Extract the (X, Y) coordinate from the center of the cell holding the provided text.  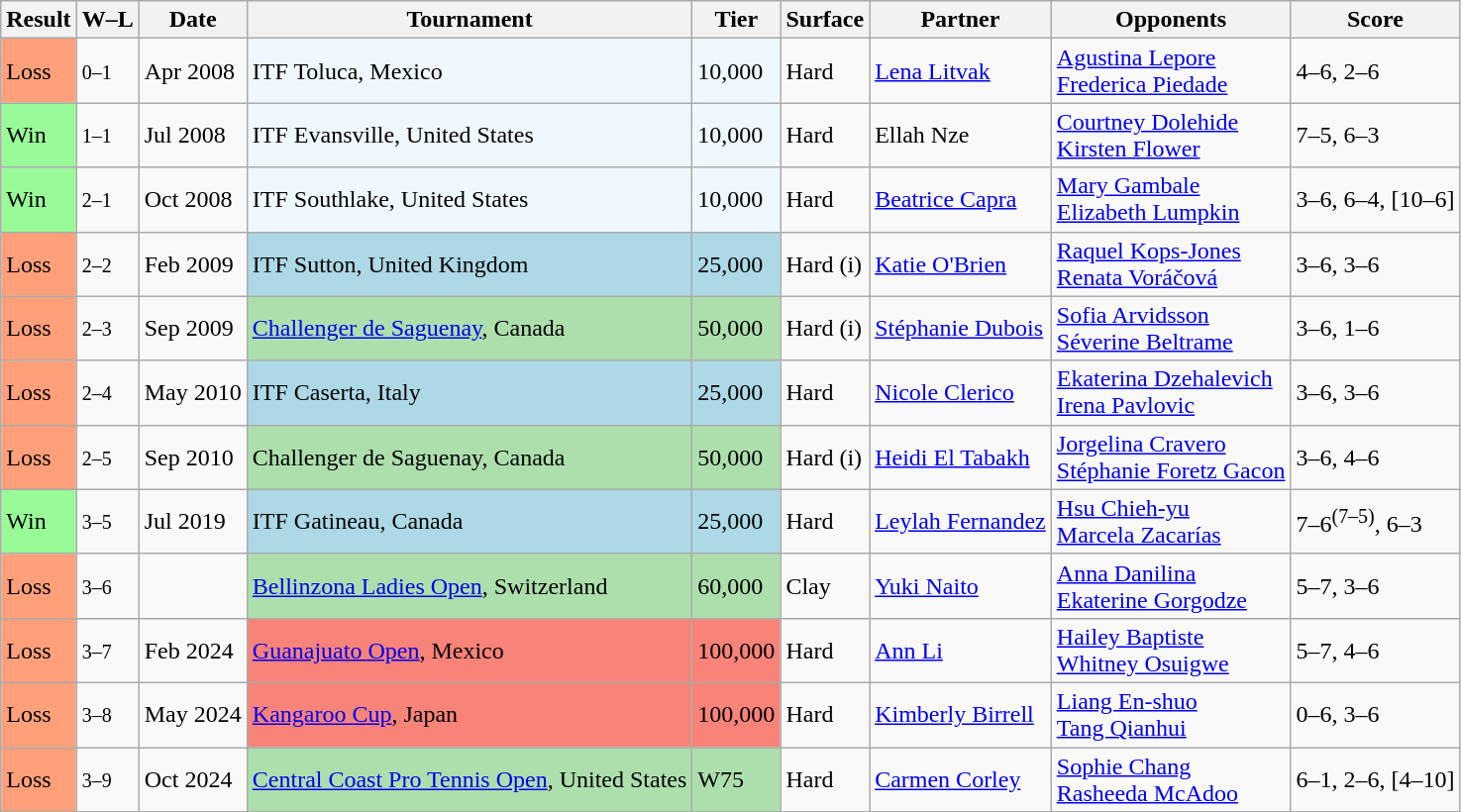
Yuki Naito (961, 586)
Guanajuato Open, Mexico (470, 650)
Kimberly Birrell (961, 715)
3–6 (107, 586)
Raquel Kops-Jones Renata Voráčová (1171, 263)
Courtney Dolehide Kirsten Flower (1171, 135)
3–6, 1–6 (1375, 329)
Hailey Baptiste Whitney Osuigwe (1171, 650)
2–5 (107, 457)
Lena Litvak (961, 71)
Carmen Corley (961, 778)
Agustina Lepore Frederica Piedade (1171, 71)
W–L (107, 20)
Clay (825, 586)
Jul 2019 (192, 521)
Kangaroo Cup, Japan (470, 715)
Score (1375, 20)
May 2024 (192, 715)
Nicole Clerico (961, 392)
Ekaterina Dzehalevich Irena Pavlovic (1171, 392)
Feb 2009 (192, 263)
4–6, 2–6 (1375, 71)
ITF Sutton, United Kingdom (470, 263)
Katie O'Brien (961, 263)
0–1 (107, 71)
ITF Gatineau, Canada (470, 521)
W75 (737, 778)
2–3 (107, 329)
3–9 (107, 778)
Ellah Nze (961, 135)
ITF Southlake, United States (470, 200)
Oct 2008 (192, 200)
Sep 2010 (192, 457)
5–7, 4–6 (1375, 650)
Apr 2008 (192, 71)
Oct 2024 (192, 778)
2–2 (107, 263)
Jorgelina Cravero Stéphanie Foretz Gacon (1171, 457)
Hsu Chieh-yu Marcela Zacarías (1171, 521)
60,000 (737, 586)
ITF Evansville, United States (470, 135)
May 2010 (192, 392)
3–7 (107, 650)
Heidi El Tabakh (961, 457)
2–4 (107, 392)
Mary Gambale Elizabeth Lumpkin (1171, 200)
7–5, 6–3 (1375, 135)
Feb 2024 (192, 650)
Sep 2009 (192, 329)
3–5 (107, 521)
Surface (825, 20)
1–1 (107, 135)
Central Coast Pro Tennis Open, United States (470, 778)
Result (39, 20)
7–6(7–5), 6–3 (1375, 521)
Bellinzona Ladies Open, Switzerland (470, 586)
Opponents (1171, 20)
3–6, 4–6 (1375, 457)
ITF Caserta, Italy (470, 392)
6–1, 2–6, [4–10] (1375, 778)
Ann Li (961, 650)
3–6, 6–4, [10–6] (1375, 200)
Beatrice Capra (961, 200)
Tournament (470, 20)
Jul 2008 (192, 135)
Leylah Fernandez (961, 521)
Anna Danilina Ekaterine Gorgodze (1171, 586)
Partner (961, 20)
Sophie Chang Rasheeda McAdoo (1171, 778)
Stéphanie Dubois (961, 329)
Tier (737, 20)
ITF Toluca, Mexico (470, 71)
Liang En-shuo Tang Qianhui (1171, 715)
0–6, 3–6 (1375, 715)
2–1 (107, 200)
3–8 (107, 715)
5–7, 3–6 (1375, 586)
Date (192, 20)
Sofia Arvidsson Séverine Beltrame (1171, 329)
